Return (x, y) of the center of cell containing provided text 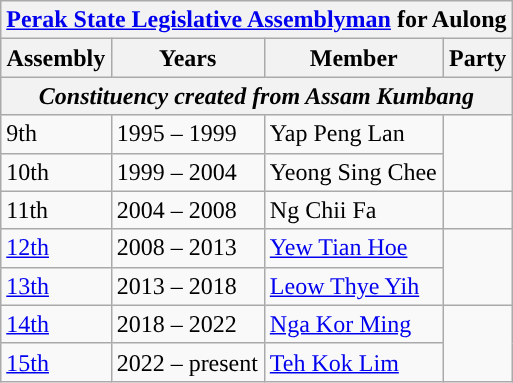
Years (188, 58)
1999 – 2004 (188, 172)
2004 – 2008 (188, 210)
14th (56, 324)
9th (56, 134)
Yeong Sing Chee (354, 172)
Ng Chii Fa (354, 210)
Leow Thye Yih (354, 286)
Constituency created from Assam Kumbang (256, 96)
15th (56, 362)
Yap Peng Lan (354, 134)
Nga Kor Ming (354, 324)
Party (478, 58)
1995 – 1999 (188, 134)
Assembly (56, 58)
Perak State Legislative Assemblyman for Aulong (256, 20)
Member (354, 58)
10th (56, 172)
2018 – 2022 (188, 324)
2022 – present (188, 362)
13th (56, 286)
2013 – 2018 (188, 286)
Yew Tian Hoe (354, 248)
12th (56, 248)
2008 – 2013 (188, 248)
Teh Kok Lim (354, 362)
11th (56, 210)
